Capture the cell that displays the provided text and extract its (X, Y) central coordinate. 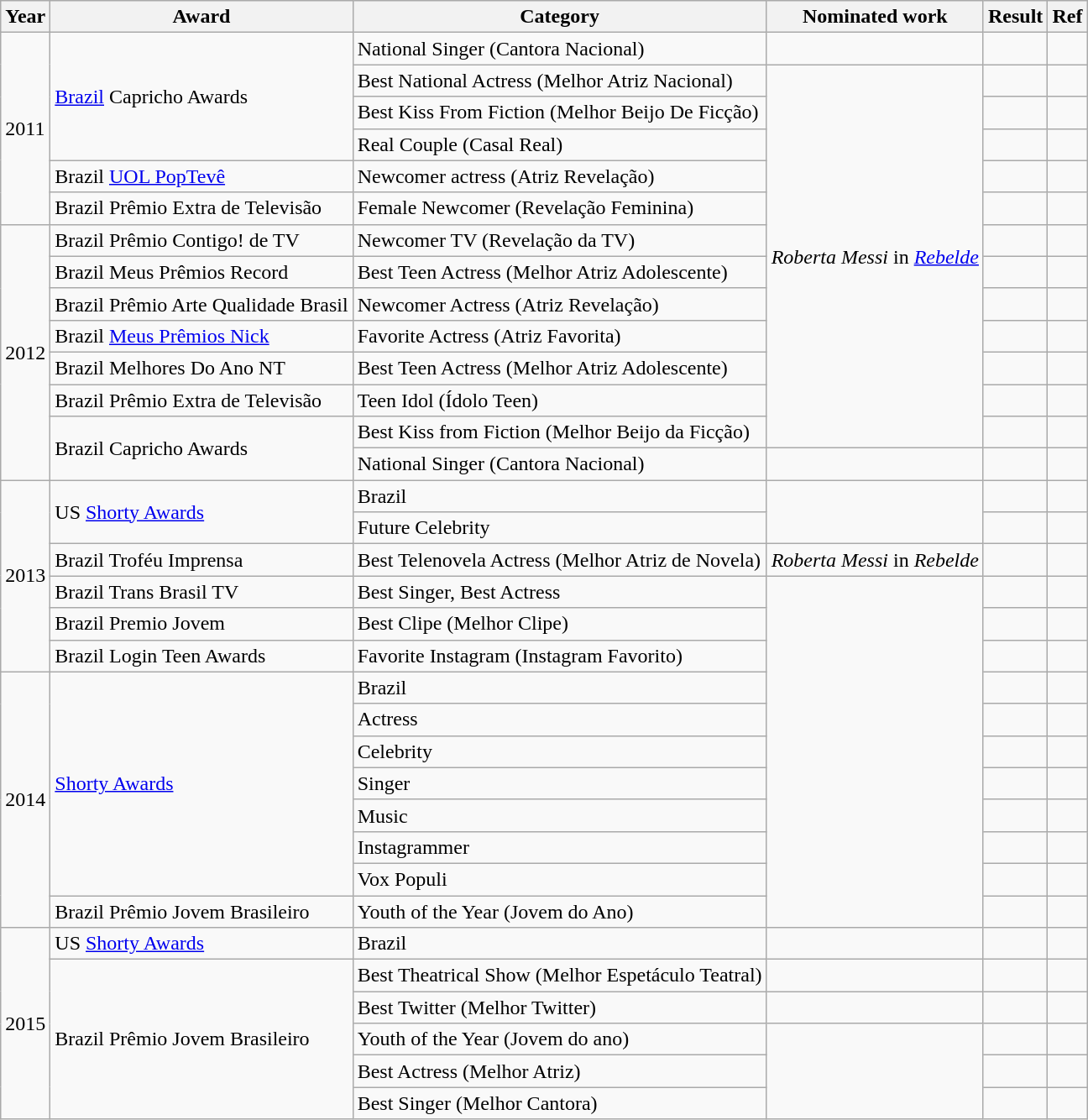
Best Telenovela Actress (Melhor Atriz de Novela) (559, 560)
Youth of the Year (Jovem do ano) (559, 1039)
Celebrity (559, 751)
Music (559, 815)
Newcomer actress (Atriz Revelação) (559, 176)
Best Clipe (Melhor Clipe) (559, 624)
Brazil Troféu Imprensa (201, 560)
Vox Populi (559, 879)
Newcomer TV (Revelação da TV) (559, 240)
Real Couple (Casal Real) (559, 144)
Teen Idol (Ídolo Teen) (559, 400)
Best Kiss From Fiction (Melhor Beijo De Ficção) (559, 113)
Brazil Premio Jovem (201, 624)
2015 (25, 1023)
Actress (559, 720)
2013 (25, 576)
Brazil UOL PopTevê (201, 176)
Brazil Login Teen Awards (201, 656)
Singer (559, 783)
2012 (25, 352)
Best Singer, Best Actress (559, 592)
Newcomer Actress (Atriz Revelação) (559, 304)
Nominated work (875, 17)
Ref (1068, 17)
Brazil Meus Prêmios Nick (201, 336)
Brazil Prêmio Arte Qualidade Brasil (201, 304)
Result (1015, 17)
2011 (25, 128)
Female Newcomer (Revelação Feminina) (559, 208)
Brazil Meus Prêmios Record (201, 272)
Instagrammer (559, 847)
Best National Actress (Melhor Atriz Nacional) (559, 81)
Brazil Melhores Do Ano NT (201, 368)
Category (559, 17)
Best Singer (Melhor Cantora) (559, 1103)
Favorite Instagram (Instagram Favorito) (559, 656)
Shorty Awards (201, 783)
Favorite Actress (Atriz Favorita) (559, 336)
Youth of the Year (Jovem do Ano) (559, 911)
Best Theatrical Show (Melhor Espetáculo Teatral) (559, 976)
Best Actress (Melhor Atriz) (559, 1071)
Year (25, 17)
Award (201, 17)
Best Twitter (Melhor Twitter) (559, 1007)
Brazil Prêmio Contigo! de TV (201, 240)
Future Celebrity (559, 528)
Brazil Trans Brasil TV (201, 592)
Best Kiss from Fiction (Melhor Beijo da Ficção) (559, 432)
2014 (25, 799)
